Identify which cell holds the provided text, then report its [x, y] central coordinate. 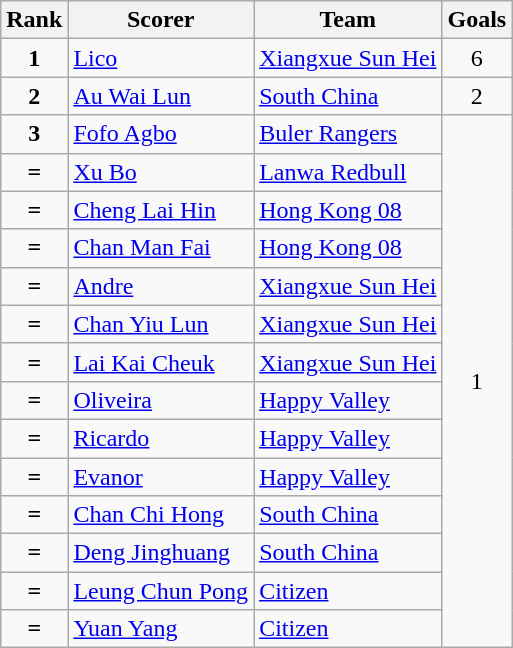
Scorer [161, 20]
Chan Chi Hong [161, 515]
Buler Rangers [348, 134]
3 [34, 134]
Chan Yiu Lun [161, 324]
Yuan Yang [161, 629]
Lico [161, 58]
Fofo Agbo [161, 134]
6 [477, 58]
Lanwa Redbull [348, 172]
Xu Bo [161, 172]
Ricardo [161, 438]
Andre [161, 286]
Leung Chun Pong [161, 591]
Chan Man Fai [161, 248]
Lai Kai Cheuk [161, 362]
Goals [477, 20]
Team [348, 20]
Cheng Lai Hin [161, 210]
Evanor [161, 477]
Au Wai Lun [161, 96]
Oliveira [161, 400]
Rank [34, 20]
Deng Jinghuang [161, 553]
